Determine the [X, Y] coordinate at the center of the cell enclosing the given text.  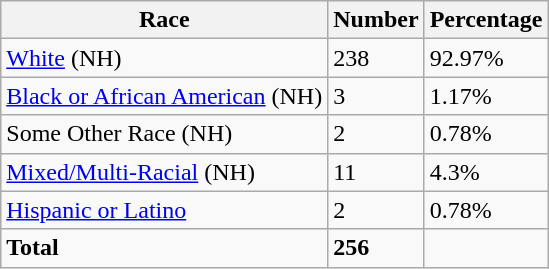
Some Other Race (NH) [164, 134]
Mixed/Multi-Racial (NH) [164, 172]
256 [376, 248]
Total [164, 248]
11 [376, 172]
Hispanic or Latino [164, 210]
238 [376, 58]
Number [376, 20]
92.97% [486, 58]
4.3% [486, 172]
White (NH) [164, 58]
Percentage [486, 20]
3 [376, 96]
Race [164, 20]
Black or African American (NH) [164, 96]
1.17% [486, 96]
